Find where the given text appears and provide that cell's center as (X, Y) coordinate. 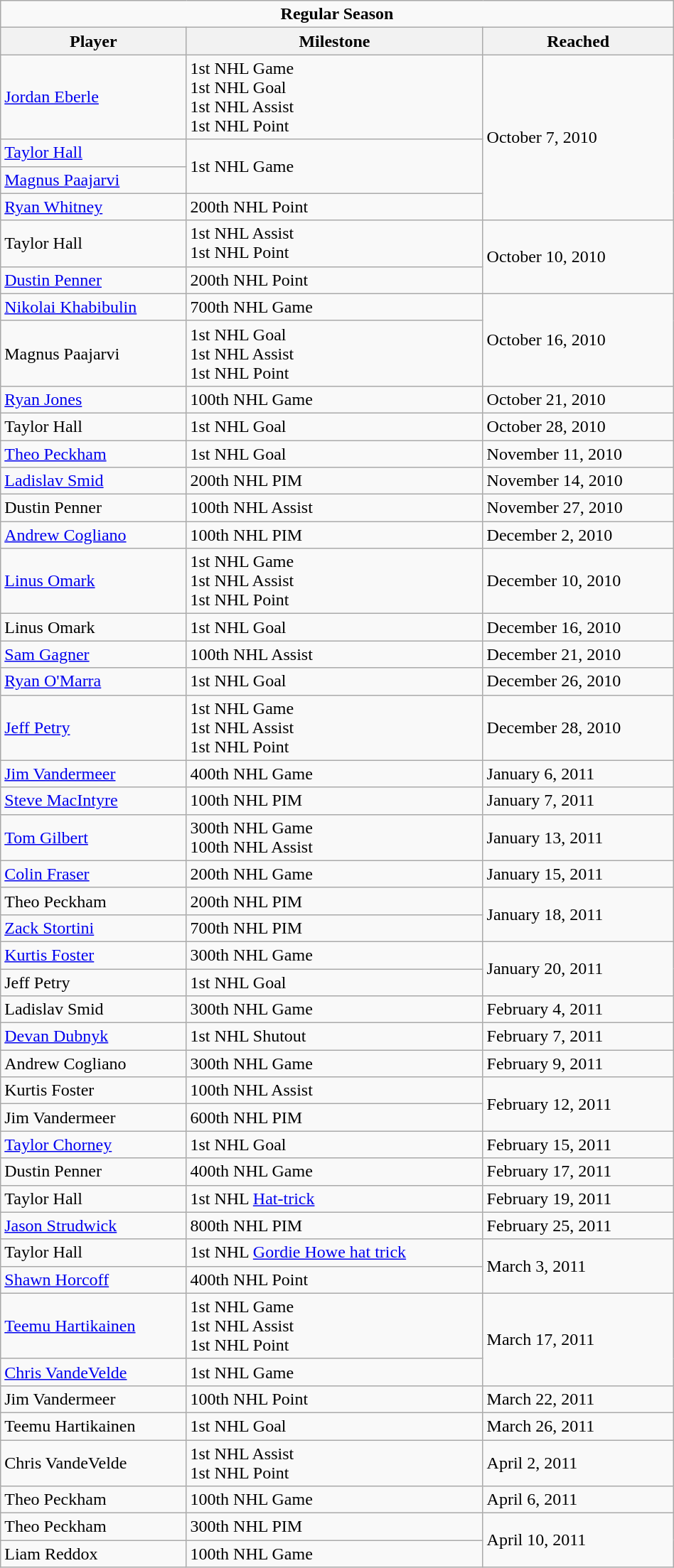
January 20, 2011 (578, 968)
700th NHL Game (334, 307)
Shawn Horcoff (94, 1280)
October 10, 2010 (578, 257)
January 6, 2011 (578, 774)
February 9, 2011 (578, 1064)
600th NHL PIM (334, 1118)
January 7, 2011 (578, 801)
February 19, 2011 (578, 1199)
March 22, 2011 (578, 1399)
February 17, 2011 (578, 1172)
300th NHL Game100th NHL Assist (334, 837)
December 16, 2010 (578, 627)
Jason Strudwick (94, 1226)
February 15, 2011 (578, 1145)
Sam Gagner (94, 654)
1st NHL Shutout (334, 1037)
October 21, 2010 (578, 399)
Milestone (334, 41)
December 2, 2010 (578, 535)
Regular Season (337, 14)
300th NHL PIM (334, 1527)
Steve MacIntyre (94, 801)
1st NHL Goal1st NHL Assist1st NHL Point (334, 353)
April 2, 2011 (578, 1462)
Player (94, 41)
1st NHL Gordie Howe hat trick (334, 1253)
Nikolai Khabibulin (94, 307)
December 26, 2010 (578, 681)
Taylor Chorney (94, 1145)
March 3, 2011 (578, 1266)
Colin Fraser (94, 874)
400th NHL Point (334, 1280)
October 16, 2010 (578, 340)
January 15, 2011 (578, 874)
1st NHL Hat-trick (334, 1199)
February 7, 2011 (578, 1037)
March 17, 2011 (578, 1339)
March 26, 2011 (578, 1426)
February 4, 2011 (578, 1010)
April 10, 2011 (578, 1540)
Ryan Whitney (94, 207)
November 27, 2010 (578, 508)
December 28, 2010 (578, 728)
Ryan Jones (94, 399)
700th NHL PIM (334, 928)
January 13, 2011 (578, 837)
February 12, 2011 (578, 1104)
December 21, 2010 (578, 654)
April 6, 2011 (578, 1500)
Devan Dubnyk (94, 1037)
Tom Gilbert (94, 837)
February 25, 2011 (578, 1226)
100th NHL Point (334, 1399)
October 7, 2010 (578, 138)
Jordan Eberle (94, 97)
200th NHL Game (334, 874)
October 28, 2010 (578, 426)
800th NHL PIM (334, 1226)
December 10, 2010 (578, 581)
Ryan O'Marra (94, 681)
November 11, 2010 (578, 454)
Liam Reddox (94, 1554)
January 18, 2011 (578, 914)
Zack Stortini (94, 928)
November 14, 2010 (578, 481)
1st NHL Game1st NHL Goal1st NHL Assist1st NHL Point (334, 97)
Reached (578, 41)
